Extract the (x, y) coordinate from the center of the cell holding the provided text.  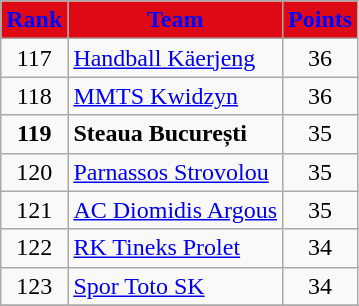
117 (34, 58)
Rank (34, 20)
Points (320, 20)
AC Diomidis Argous (176, 210)
118 (34, 96)
123 (34, 286)
119 (34, 134)
Steaua București (176, 134)
Parnassos Strovolou (176, 172)
Team (176, 20)
RK Tineks Prolet (176, 248)
122 (34, 248)
Handball Käerjeng (176, 58)
MMTS Kwidzyn (176, 96)
120 (34, 172)
Spor Toto SK (176, 286)
121 (34, 210)
